Return [X, Y] of the center of cell containing provided text 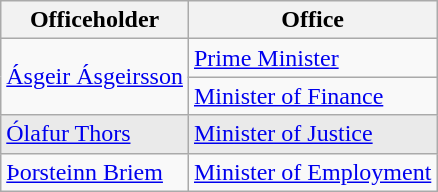
Ólafur Thors [95, 134]
Minister of Finance [312, 96]
Minister of Employment [312, 172]
Ásgeir Ásgeirsson [95, 77]
Officeholder [95, 20]
Office [312, 20]
Minister of Justice [312, 134]
Prime Minister [312, 58]
Þorsteinn Briem [95, 172]
